Return [X, Y] of the center of cell containing provided text 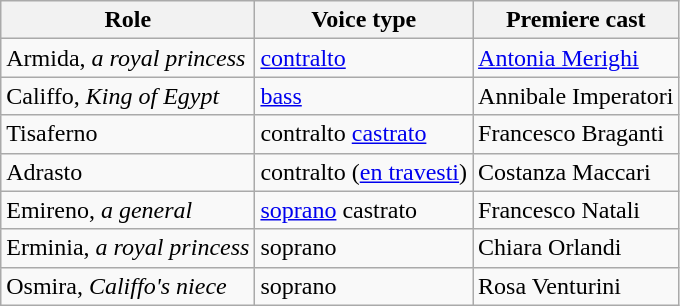
Adrasto [128, 172]
Armida, a royal princess [128, 58]
Tisaferno [128, 134]
Annibale Imperatori [576, 96]
Chiara Orlandi [576, 248]
contralto (en travesti) [364, 172]
Rosa Venturini [576, 286]
soprano castrato [364, 210]
Premiere cast [576, 20]
Voice type [364, 20]
Osmira, Califfo's niece [128, 286]
bass [364, 96]
Francesco Natali [576, 210]
Antonia Merighi [576, 58]
contralto [364, 58]
Emireno, a general [128, 210]
Costanza Maccari [576, 172]
Erminia, a royal princess [128, 248]
Califfo, King of Egypt [128, 96]
contralto castrato [364, 134]
Francesco Braganti [576, 134]
Role [128, 20]
